Capture the cell that displays the provided text and extract its (x, y) central coordinate. 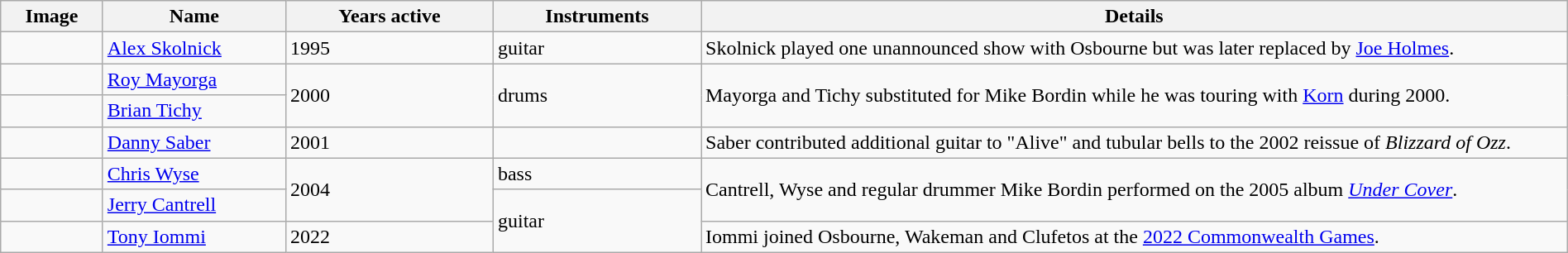
Years active (389, 17)
Alex Skolnick (194, 48)
drums (597, 95)
Details (1135, 17)
Tony Iommi (194, 236)
Danny Saber (194, 142)
Image (52, 17)
bass (597, 174)
Instruments (597, 17)
Saber contributed additional guitar to "Alive" and tubular bells to the 2002 reissue of Blizzard of Ozz. (1135, 142)
Brian Tichy (194, 111)
Roy Mayorga (194, 79)
2000 (389, 95)
Cantrell, Wyse and regular drummer Mike Bordin performed on the 2005 album Under Cover. (1135, 189)
Iommi joined Osbourne, Wakeman and Clufetos at the 2022 Commonwealth Games. (1135, 236)
Mayorga and Tichy substituted for Mike Bordin while he was touring with Korn during 2000. (1135, 95)
Name (194, 17)
2022 (389, 236)
Jerry Cantrell (194, 205)
2001 (389, 142)
Chris Wyse (194, 174)
Skolnick played one unannounced show with Osbourne but was later replaced by Joe Holmes. (1135, 48)
1995 (389, 48)
2004 (389, 189)
